Provide the (X, Y) coordinate of the cell's center where the given text is located.  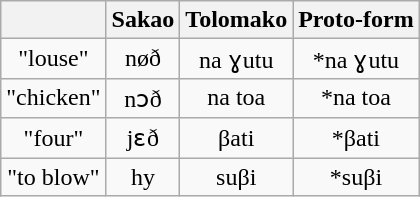
nøð (143, 59)
nɔð (143, 98)
"to blow" (54, 177)
*na toa (356, 98)
*suβi (356, 177)
na toa (236, 98)
βati (236, 138)
suβi (236, 177)
na ɣutu (236, 59)
Proto-form (356, 20)
"louse" (54, 59)
Tolomako (236, 20)
jɛð (143, 138)
"chicken" (54, 98)
*na ɣutu (356, 59)
Sakao (143, 20)
"four" (54, 138)
hy (143, 177)
*βati (356, 138)
